Identify which cell holds the provided text, then report its (X, Y) central coordinate. 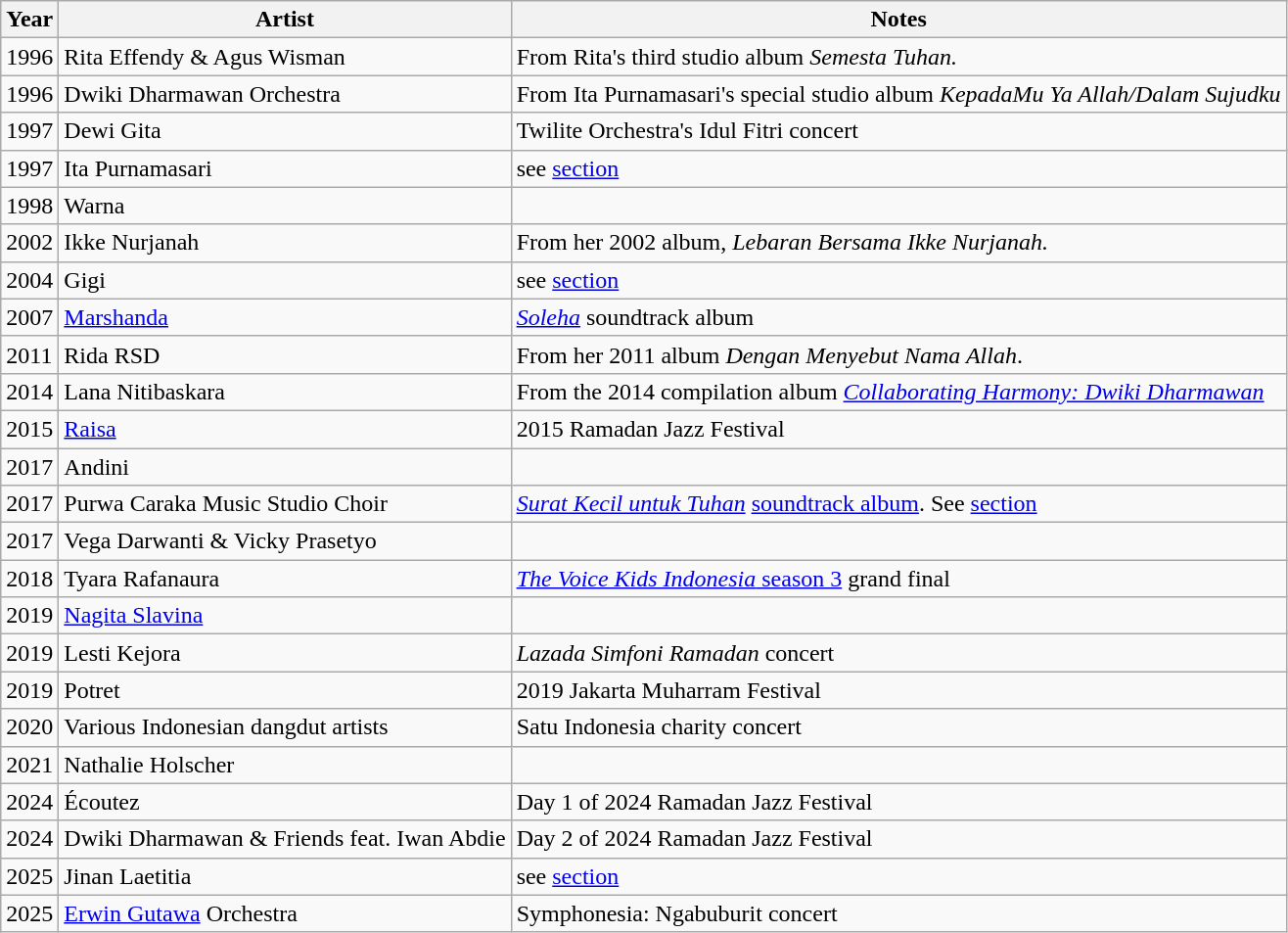
Écoutez (285, 802)
Nathalie Holscher (285, 765)
Lana Nitibaskara (285, 392)
From Rita's third studio album Semesta Tuhan. (898, 57)
From the 2014 compilation album Collaborating Harmony: Dwiki Dharmawan (898, 392)
Lazada Simfoni Ramadan concert (898, 653)
The Voice Kids Indonesia season 3 grand final (898, 579)
Rita Effendy & Agus Wisman (285, 57)
Notes (898, 20)
Potret (285, 690)
Day 1 of 2024 Ramadan Jazz Festival (898, 802)
From her 2002 album, Lebaran Bersama Ikke Nurjanah. (898, 243)
Year (29, 20)
2019 Jakarta Muharram Festival (898, 690)
2021 (29, 765)
2015 Ramadan Jazz Festival (898, 429)
Soleha soundtrack album (898, 317)
2015 (29, 429)
2004 (29, 280)
From Ita Purnamasari's special studio album KepadaMu Ya Allah/Dalam Sujudku (898, 94)
2011 (29, 354)
Ita Purnamasari (285, 168)
Satu Indonesia charity concert (898, 727)
Various Indonesian dangdut artists (285, 727)
2007 (29, 317)
2018 (29, 579)
Rida RSD (285, 354)
Lesti Kejora (285, 653)
2020 (29, 727)
Dewi Gita (285, 131)
Artist (285, 20)
Dwiki Dharmawan Orchestra (285, 94)
Erwin Gutawa Orchestra (285, 913)
Andini (285, 467)
1998 (29, 206)
Symphonesia: Ngabuburit concert (898, 913)
Surat Kecil untuk Tuhan soundtrack album. See section (898, 504)
Gigi (285, 280)
Warna (285, 206)
From her 2011 album Dengan Menyebut Nama Allah. (898, 354)
Tyara Rafanaura (285, 579)
Raisa (285, 429)
Jinan Laetitia (285, 876)
Dwiki Dharmawan & Friends feat. Iwan Abdie (285, 839)
2014 (29, 392)
Purwa Caraka Music Studio Choir (285, 504)
Vega Darwanti & Vicky Prasetyo (285, 541)
Marshanda (285, 317)
Nagita Slavina (285, 616)
2002 (29, 243)
Day 2 of 2024 Ramadan Jazz Festival (898, 839)
Twilite Orchestra's Idul Fitri concert (898, 131)
Ikke Nurjanah (285, 243)
